Output the [x, y] coordinate of the center of the cell containing the given text.  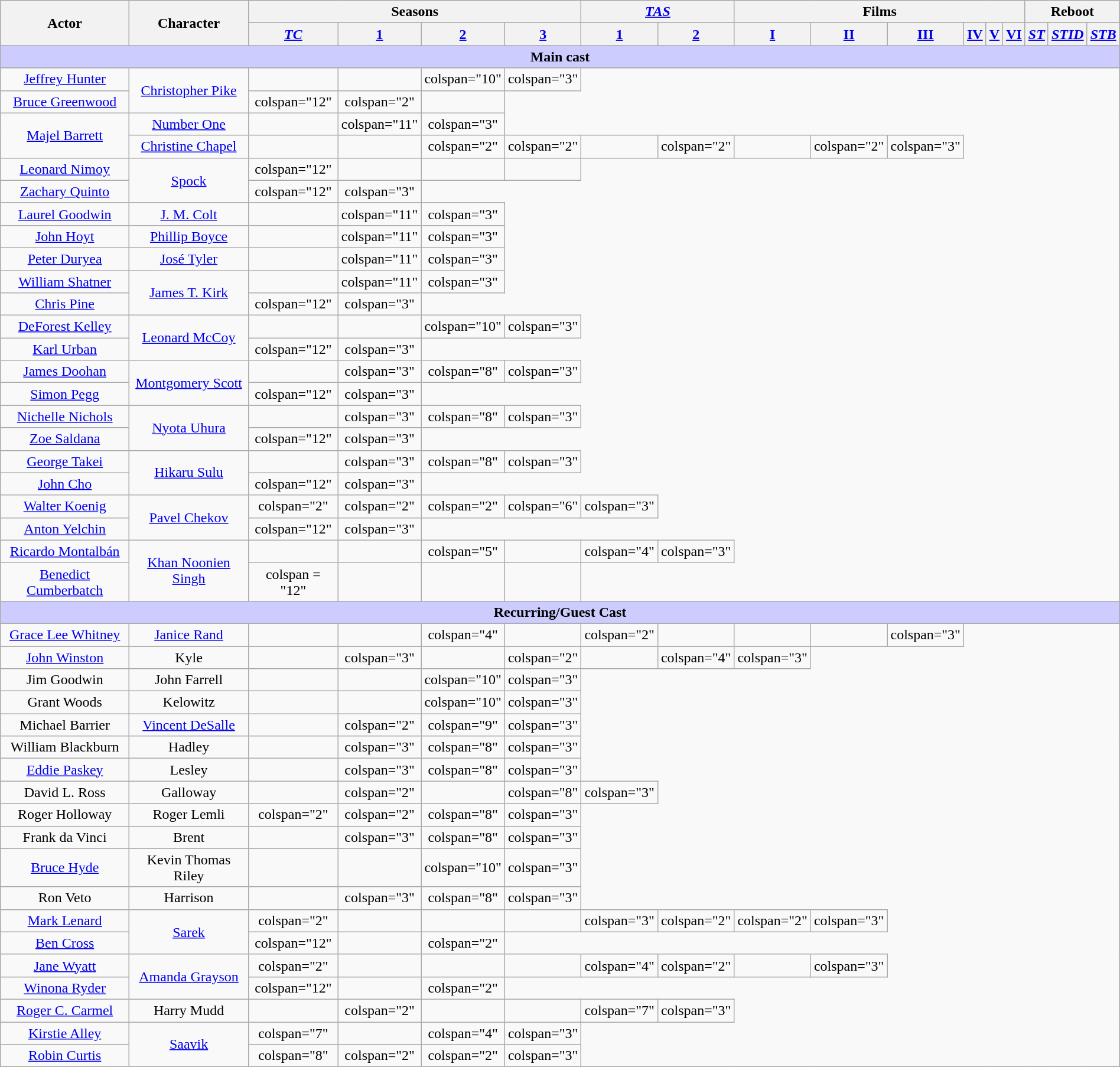
Ron Veto [65, 898]
Roger Holloway [65, 815]
Films [880, 12]
Actor [65, 23]
Chris Pine [65, 304]
J. M. Colt [189, 214]
Phillip Boyce [189, 236]
Majel Barrett [65, 135]
VI [1014, 34]
Nyota Uhura [189, 428]
Khan Noonien Singh [189, 571]
Ben Cross [65, 943]
Grace Lee Whitney [65, 635]
Reboot [1072, 12]
II [849, 34]
Simon Pegg [65, 394]
Christopher Pike [189, 90]
James T. Kirk [189, 293]
3 [543, 34]
Kirstie Alley [65, 1033]
I [773, 34]
Robin Curtis [65, 1056]
Roger Lemli [189, 815]
Winona Ryder [65, 988]
Walter Koenig [65, 506]
Hadley [189, 747]
Harrison [189, 898]
Eddie Paskey [65, 770]
Amanda Grayson [189, 977]
Anton Yelchin [65, 529]
Laurel Goodwin [65, 214]
Bruce Hyde [65, 867]
Benedict Cumberbatch [65, 581]
Janice Rand [189, 635]
Number One [189, 124]
Grant Woods [65, 702]
Michael Barrier [65, 725]
Peter Duryea [65, 259]
Recurring/Guest Cast [560, 612]
Jim Goodwin [65, 680]
colspan="6" [543, 506]
Galloway [189, 792]
Seasons [415, 12]
Karl Urban [65, 349]
III [926, 34]
Jane Wyatt [65, 965]
Frank da Vinci [65, 837]
colspan = "12" [294, 581]
Ricardo Montalbán [65, 551]
Nichelle Nichols [65, 417]
Zoe Saldana [65, 439]
James Doohan [65, 372]
Bruce Greenwood [65, 102]
Leonard McCoy [189, 338]
Character [189, 23]
Kelowitz [189, 702]
Kyle [189, 658]
William Shatner [65, 282]
Harry Mudd [189, 1010]
Leonard Nimoy [65, 169]
Mark Lenard [65, 920]
IV [975, 34]
William Blackburn [65, 747]
Vincent DeSalle [189, 725]
TAS [658, 12]
John Winston [65, 658]
Brent [189, 837]
Kevin Thomas Riley [189, 867]
Pavel Chekov [189, 518]
Hikaru Sulu [189, 473]
colspan="9" [463, 725]
Sarek [189, 932]
Saavik [189, 1045]
George Takei [65, 461]
Main cast [560, 57]
TC [294, 34]
STB [1103, 34]
Jeffrey Hunter [65, 79]
STID [1067, 34]
Montgomery Scott [189, 383]
Lesley [189, 770]
Spock [189, 180]
Christine Chapel [189, 147]
John Farrell [189, 680]
John Hoyt [65, 236]
ST [1036, 34]
V [994, 34]
John Cho [65, 484]
colspan="5" [463, 551]
David L. Ross [65, 792]
José Tyler [189, 259]
Roger C. Carmel [65, 1010]
Zachary Quinto [65, 191]
DeForest Kelley [65, 327]
